Determine the (x, y) coordinate at the center of the cell enclosing the given text.  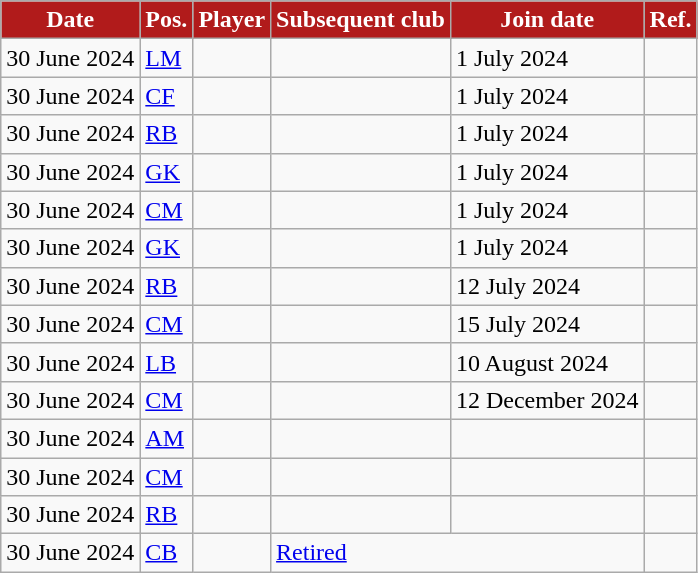
Player (232, 20)
10 August 2024 (547, 362)
LB (166, 362)
CB (166, 553)
12 December 2024 (547, 400)
Date (70, 20)
AM (166, 438)
LM (166, 58)
CF (166, 96)
Retired (458, 553)
Pos. (166, 20)
Ref. (670, 20)
Join date (547, 20)
15 July 2024 (547, 324)
12 July 2024 (547, 286)
Subsequent club (361, 20)
